Return the (X, Y) coordinate for the center point of the cell that contains the specified text.  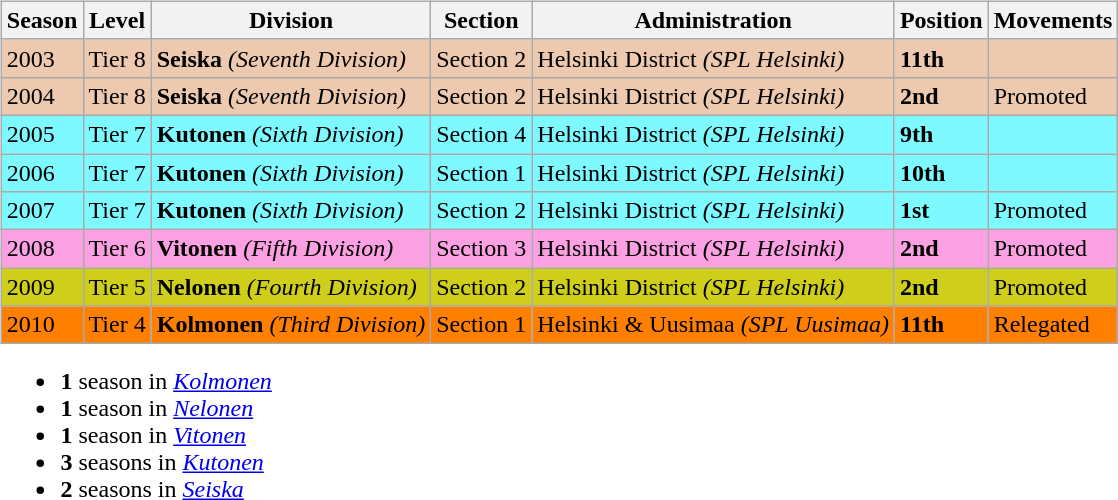
Vitonen (Fifth Division) (291, 249)
2005 (42, 134)
10th (941, 173)
Position (941, 20)
Division (291, 20)
Tier 5 (117, 287)
Relegated (1053, 325)
Season (42, 20)
1st (941, 211)
Section 4 (482, 134)
Helsinki & Uusimaa (SPL Uusimaa) (714, 325)
Tier 4 (117, 325)
2007 (42, 211)
2009 (42, 287)
2008 (42, 249)
Nelonen (Fourth Division) (291, 287)
2010 (42, 325)
2003 (42, 58)
Administration (714, 20)
2006 (42, 173)
Kolmonen (Third Division) (291, 325)
Section (482, 20)
Tier 6 (117, 249)
Section 3 (482, 249)
Movements (1053, 20)
Level (117, 20)
2004 (42, 96)
9th (941, 134)
